From the cell containing the given text, extract its center point as [X, Y] coordinate. 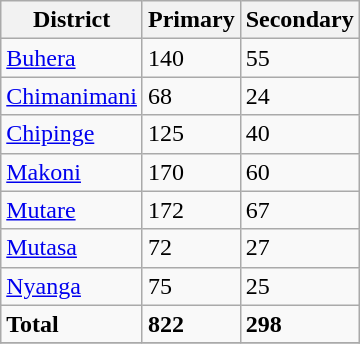
Mutasa [72, 248]
68 [191, 96]
40 [300, 134]
822 [191, 324]
55 [300, 58]
27 [300, 248]
25 [300, 286]
72 [191, 248]
Primary [191, 20]
Secondary [300, 20]
Chipinge [72, 134]
Buhera [72, 58]
Total [72, 324]
75 [191, 286]
Mutare [72, 210]
60 [300, 172]
24 [300, 96]
140 [191, 58]
172 [191, 210]
170 [191, 172]
298 [300, 324]
District [72, 20]
67 [300, 210]
125 [191, 134]
Makoni [72, 172]
Chimanimani [72, 96]
Nyanga [72, 286]
